Scan for the cell matching the given text and deliver its (x, y) coordinate at center. 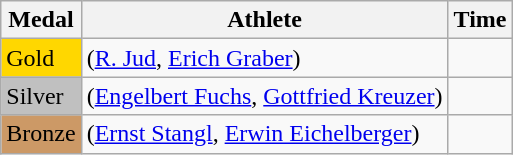
Time (480, 20)
(Ernst Stangl, Erwin Eichelberger) (264, 134)
Bronze (41, 134)
Gold (41, 58)
Athlete (264, 20)
(Engelbert Fuchs, Gottfried Kreuzer) (264, 96)
(R. Jud, Erich Graber) (264, 58)
Silver (41, 96)
Medal (41, 20)
